Provide the (X, Y) coordinate of the cell's center where the given text is located.  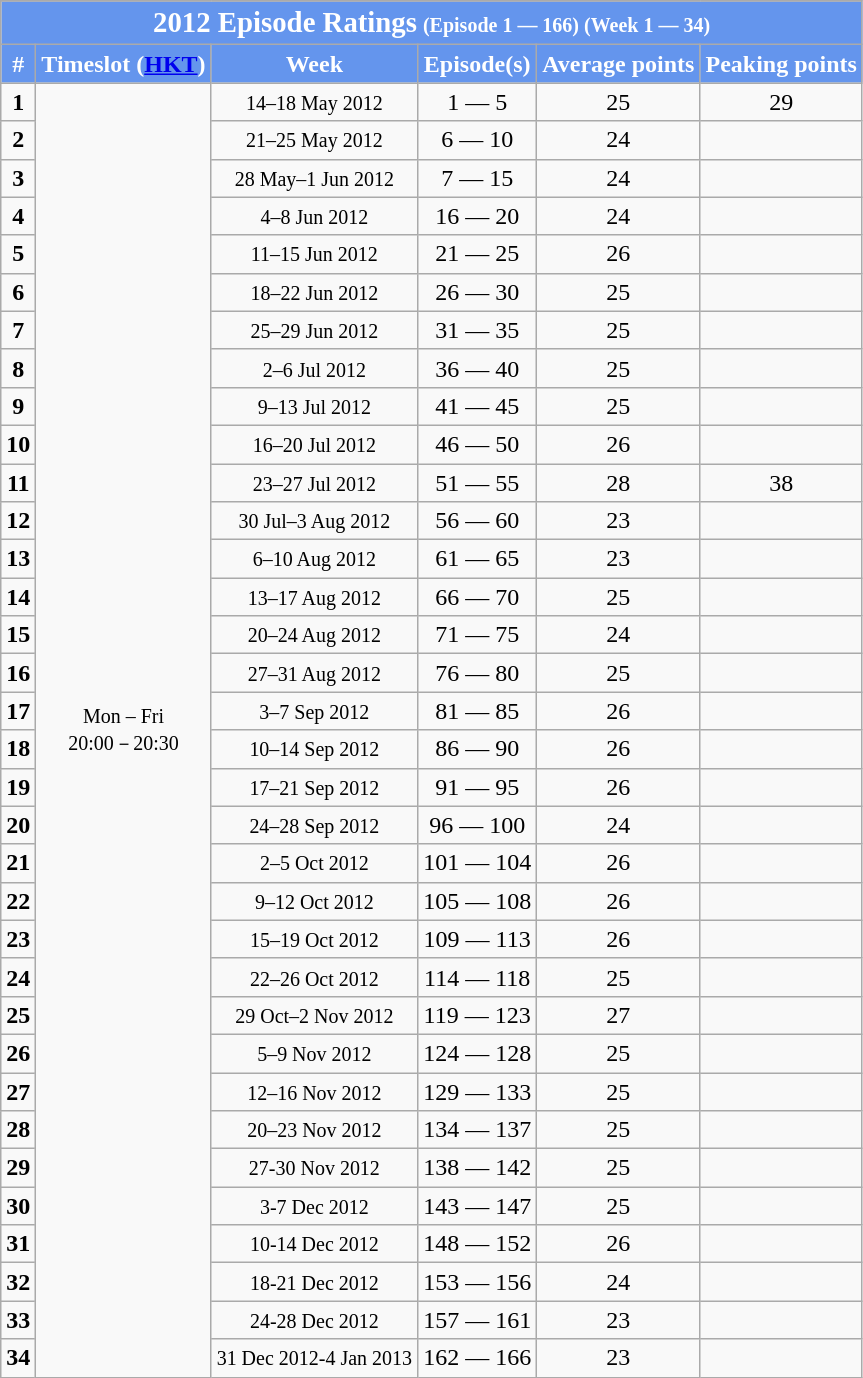
10–14 Sep 2012 (314, 749)
24–28 Sep 2012 (314, 825)
17–21 Sep 2012 (314, 787)
138 — 142 (478, 1168)
26 — 30 (478, 292)
19 (18, 787)
3 (18, 178)
3-7 Dec 2012 (314, 1206)
30 (18, 1206)
46 — 50 (478, 444)
105 — 108 (478, 901)
2012 Episode Ratings (Episode 1 — 166) (Week 1 — 34) (432, 23)
76 — 80 (478, 673)
30 Jul–3 Aug 2012 (314, 521)
9–13 Jul 2012 (314, 406)
2–6 Jul 2012 (314, 368)
31 (18, 1244)
Week (314, 64)
5 (18, 254)
2–5 Oct 2012 (314, 863)
5–9 Nov 2012 (314, 1053)
25–29 Jun 2012 (314, 330)
81 — 85 (478, 711)
114 — 118 (478, 977)
1 (18, 102)
1 — 5 (478, 102)
# (18, 64)
11 (18, 483)
134 — 137 (478, 1130)
Average points (618, 64)
38 (781, 483)
109 — 113 (478, 939)
143 — 147 (478, 1206)
27-30 Nov 2012 (314, 1168)
96 — 100 (478, 825)
10 (18, 444)
9–12 Oct 2012 (314, 901)
7 — 15 (478, 178)
6 (18, 292)
36 — 40 (478, 368)
157 — 161 (478, 1320)
71 — 75 (478, 635)
Episode(s) (478, 64)
41 — 45 (478, 406)
21 (18, 863)
31 — 35 (478, 330)
20–23 Nov 2012 (314, 1130)
23–27 Jul 2012 (314, 483)
56 — 60 (478, 521)
20 (18, 825)
29 Oct–2 Nov 2012 (314, 1015)
6–10 Aug 2012 (314, 559)
17 (18, 711)
31 Dec 2012-4 Jan 2013 (314, 1358)
33 (18, 1320)
2 (18, 140)
51 — 55 (478, 483)
7 (18, 330)
15–19 Oct 2012 (314, 939)
18-21 Dec 2012 (314, 1282)
8 (18, 368)
12 (18, 521)
34 (18, 1358)
20–24 Aug 2012 (314, 635)
148 — 152 (478, 1244)
61 — 65 (478, 559)
129 — 133 (478, 1091)
153 — 156 (478, 1282)
22 (18, 901)
4–8 Jun 2012 (314, 216)
15 (18, 635)
14 (18, 597)
27–31 Aug 2012 (314, 673)
18 (18, 749)
16–20 Jul 2012 (314, 444)
21–25 May 2012 (314, 140)
101 — 104 (478, 863)
Mon – Fri20:00－20:30 (124, 730)
Timeslot (HKT) (124, 64)
86 — 90 (478, 749)
66 — 70 (478, 597)
13–17 Aug 2012 (314, 597)
11–15 Jun 2012 (314, 254)
12–16 Nov 2012 (314, 1091)
24-28 Dec 2012 (314, 1320)
32 (18, 1282)
22–26 Oct 2012 (314, 977)
16 — 20 (478, 216)
13 (18, 559)
9 (18, 406)
Peaking points (781, 64)
21 — 25 (478, 254)
10-14 Dec 2012 (314, 1244)
28 May–1 Jun 2012 (314, 178)
119 — 123 (478, 1015)
18–22 Jun 2012 (314, 292)
124 — 128 (478, 1053)
6 — 10 (478, 140)
16 (18, 673)
4 (18, 216)
3–7 Sep 2012 (314, 711)
91 — 95 (478, 787)
162 — 166 (478, 1358)
14–18 May 2012 (314, 102)
